Return the (x, y) coordinate for the center point of the cell that contains the specified text.  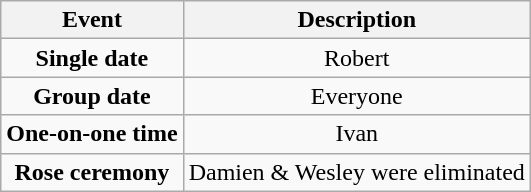
One-on-one time (92, 134)
Group date (92, 96)
Damien & Wesley were eliminated (356, 172)
Event (92, 20)
Rose ceremony (92, 172)
Single date (92, 58)
Description (356, 20)
Ivan (356, 134)
Everyone (356, 96)
Robert (356, 58)
